Return [X, Y] of the center of cell containing provided text 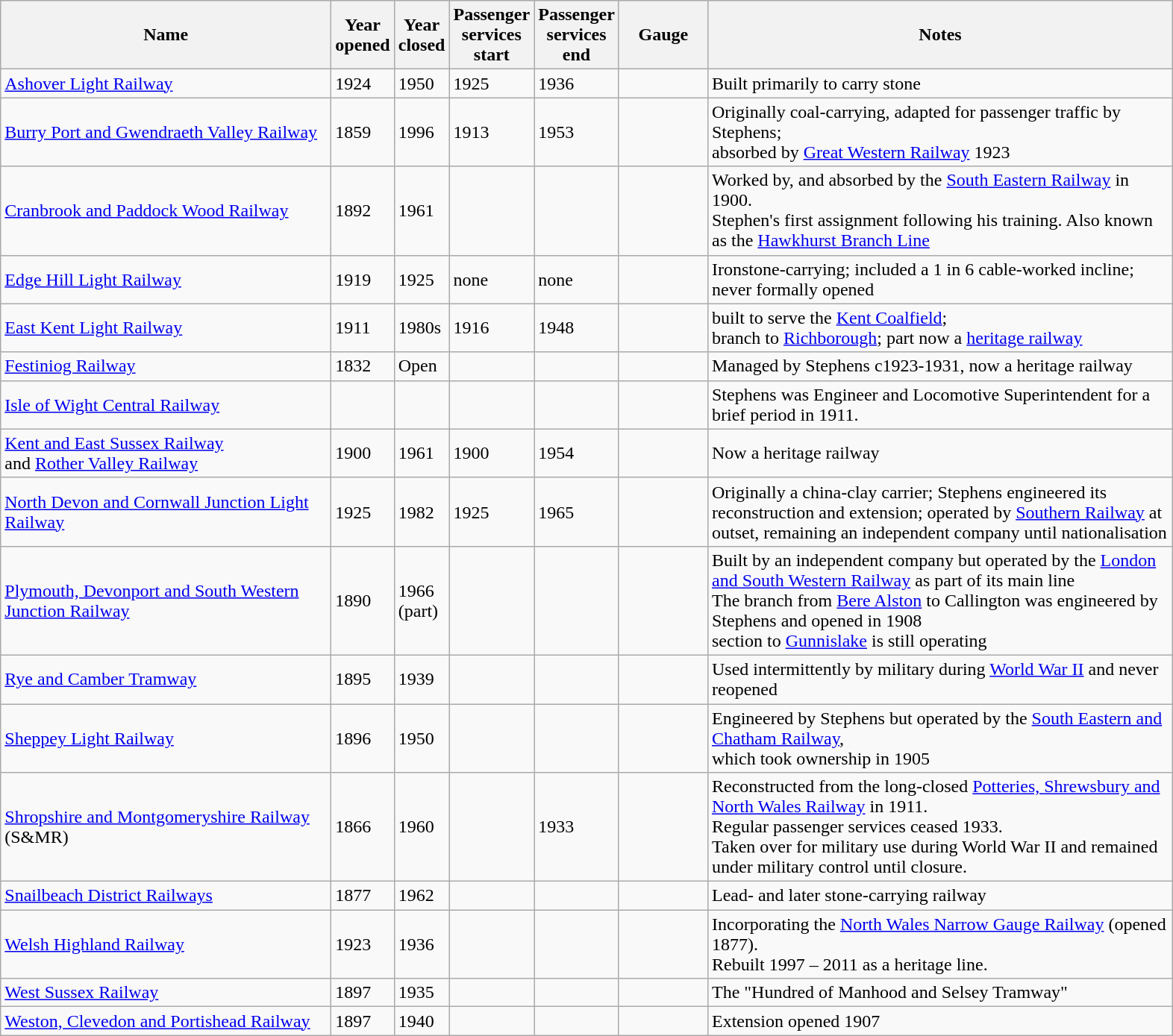
1924 [363, 84]
Engineered by Stephens but operated by the South Eastern and Chatham Railway,which took ownership in 1905 [940, 738]
1832 [363, 366]
Plymouth, Devonport and South Western Junction Railway [166, 600]
Used intermittently by military during World War II and never reopened [940, 679]
1966 (part) [422, 600]
1980s [422, 328]
Isle of Wight Central Railway [166, 404]
1895 [363, 679]
Kent and East Sussex Railway and Rother Valley Railway [166, 453]
Cranbrook and Paddock Wood Railway [166, 210]
1982 [422, 512]
Yearopened [363, 35]
1896 [363, 738]
1911 [363, 328]
1913 [492, 132]
1939 [422, 679]
1916 [492, 328]
Yearclosed [422, 35]
Ashover Light Railway [166, 84]
West Sussex Railway [166, 993]
1892 [363, 210]
1923 [363, 944]
East Kent Light Railway [166, 328]
Snailbeach District Railways [166, 896]
Shropshire and Montgomeryshire Railway (S&MR) [166, 827]
1859 [363, 132]
Passengerservicesend [577, 35]
Edge Hill Light Railway [166, 279]
Lead- and later stone-carrying railway [940, 896]
Sheppey Light Railway [166, 738]
Stephens was Engineer and Locomotive Superintendent for a brief period in 1911. [940, 404]
1954 [577, 453]
Extension opened 1907 [940, 1021]
Open [422, 366]
1940 [422, 1021]
1919 [363, 279]
Incorporating the North Wales Narrow Gauge Railway (opened 1877).Rebuilt 1997 – 2011 as a heritage line. [940, 944]
The "Hundred of Manhood and Selsey Tramway" [940, 993]
1953 [577, 132]
Now a heritage railway [940, 453]
Notes [940, 35]
1962 [422, 896]
Weston, Clevedon and Portishead Railway [166, 1021]
1960 [422, 827]
Built primarily to carry stone [940, 84]
1965 [577, 512]
1935 [422, 993]
Name [166, 35]
1877 [363, 896]
Burry Port and Gwendraeth Valley Railway [166, 132]
Gauge [663, 35]
Originally coal-carrying, adapted for passenger traffic by Stephens;absorbed by Great Western Railway 1923 [940, 132]
1890 [363, 600]
1948 [577, 328]
1996 [422, 132]
Passengerservicesstart [492, 35]
1933 [577, 827]
1866 [363, 827]
Rye and Camber Tramway [166, 679]
North Devon and Cornwall Junction Light Railway [166, 512]
Managed by Stephens c1923-1931, now a heritage railway [940, 366]
built to serve the Kent Coalfield;branch to Richborough; part now a heritage railway [940, 328]
Festiniog Railway [166, 366]
Ironstone-carrying; included a 1 in 6 cable-worked incline; never formally opened [940, 279]
Welsh Highland Railway [166, 944]
